From the cell containing the given text, extract its center point as [x, y] coordinate. 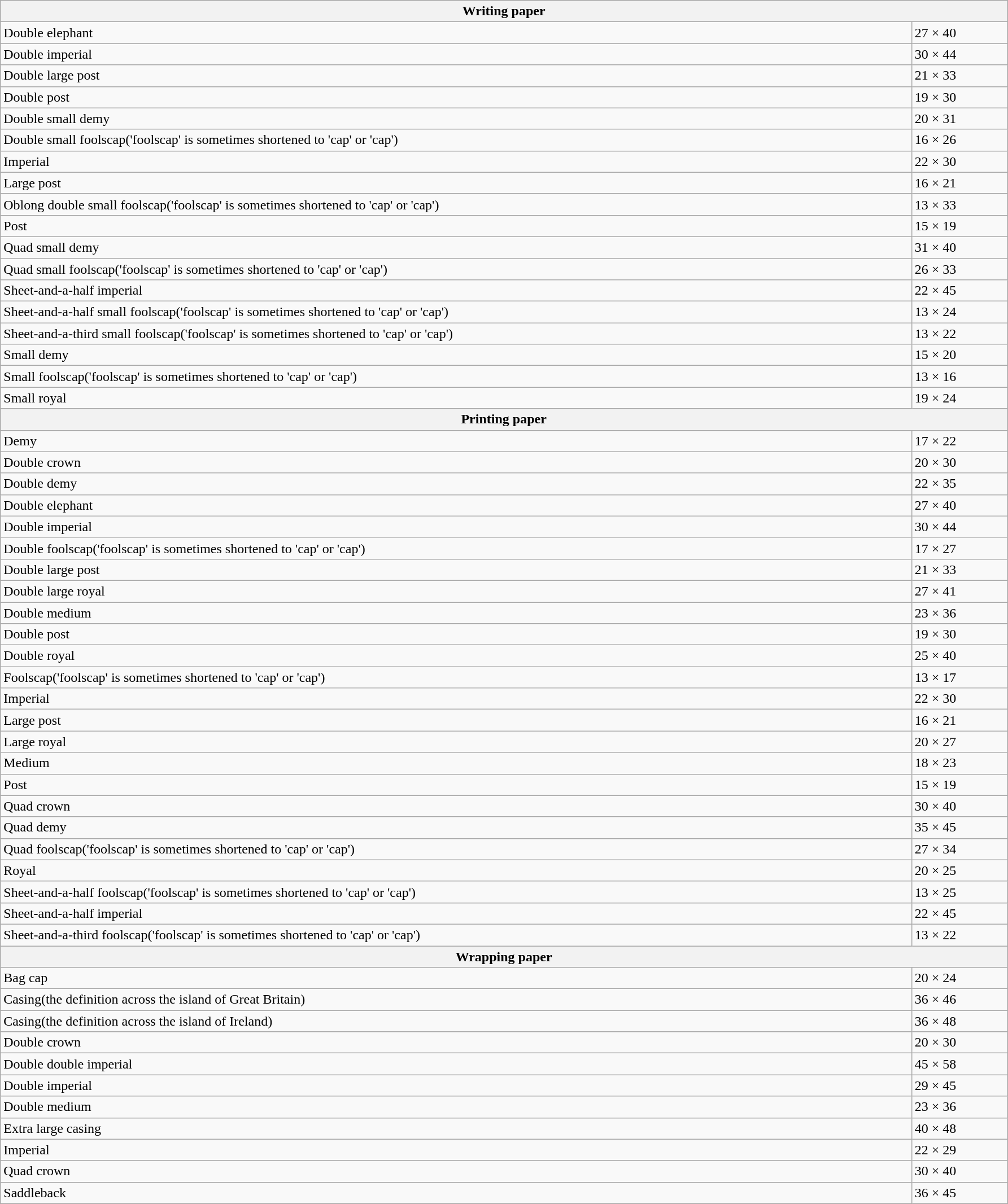
36 × 45 [959, 1193]
29 × 45 [959, 1085]
25 × 40 [959, 656]
45 × 58 [959, 1064]
Quad small demy [456, 247]
20 × 27 [959, 742]
27 × 41 [959, 591]
Small demy [456, 355]
18 × 23 [959, 763]
Casing(the definition across the island of Great Britain) [456, 1000]
Medium [456, 763]
Double demy [456, 484]
Double small foolscap('foolscap' is sometimes shortened to 'cap' or 'cap') [456, 140]
26 × 33 [959, 269]
Printing paper [504, 419]
13 × 16 [959, 376]
Quad demy [456, 828]
Double royal [456, 656]
Bag cap [456, 978]
Quad foolscap('foolscap' is sometimes shortened to 'cap' or 'cap') [456, 849]
13 × 24 [959, 312]
20 × 24 [959, 978]
36 × 48 [959, 1021]
Foolscap('foolscap' is sometimes shortened to 'cap' or 'cap') [456, 677]
36 × 46 [959, 1000]
Writing paper [504, 11]
13 × 25 [959, 892]
Royal [456, 870]
Sheet‑and‑a‑third small foolscap('foolscap' is sometimes shortened to 'cap' or 'cap') [456, 334]
35 × 45 [959, 828]
22 × 29 [959, 1150]
40 × 48 [959, 1128]
Sheet‑and‑a‑third foolscap('foolscap' is sometimes shortened to 'cap' or 'cap') [456, 935]
22 × 35 [959, 484]
31 × 40 [959, 247]
13 × 17 [959, 677]
Oblong double small foolscap('foolscap' is sometimes shortened to 'cap' or 'cap') [456, 204]
15 × 20 [959, 355]
13 × 33 [959, 204]
Casing(the definition across the island of Ireland) [456, 1021]
Saddleback [456, 1193]
Sheet‑and‑a‑half foolscap('foolscap' is sometimes shortened to 'cap' or 'cap') [456, 892]
Demy [456, 441]
Double large royal [456, 591]
Double double imperial [456, 1064]
20 × 25 [959, 870]
Sheet‑and‑a‑half small foolscap('foolscap' is sometimes shortened to 'cap' or 'cap') [456, 312]
Small foolscap('foolscap' is sometimes shortened to 'cap' or 'cap') [456, 376]
Large royal [456, 742]
17 × 22 [959, 441]
Double small demy [456, 119]
17 × 27 [959, 548]
27 × 34 [959, 849]
Small royal [456, 398]
16 × 26 [959, 140]
19 × 24 [959, 398]
Wrapping paper [504, 957]
20 × 31 [959, 119]
Quad small foolscap('foolscap' is sometimes shortened to 'cap' or 'cap') [456, 269]
Double foolscap('foolscap' is sometimes shortened to 'cap' or 'cap') [456, 548]
Extra large casing [456, 1128]
